Capture the cell that displays the provided text and extract its (x, y) central coordinate. 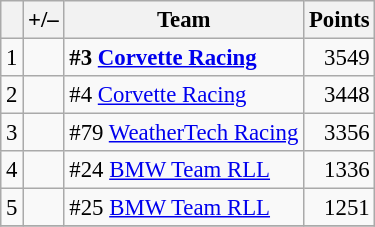
Team (184, 20)
2 (12, 95)
+/– (44, 20)
5 (12, 208)
3356 (340, 133)
1336 (340, 170)
1 (12, 58)
Points (340, 20)
1251 (340, 208)
4 (12, 170)
#4 Corvette Racing (184, 95)
3 (12, 133)
#79 WeatherTech Racing (184, 133)
3448 (340, 95)
#3 Corvette Racing (184, 58)
#24 BMW Team RLL (184, 170)
#25 BMW Team RLL (184, 208)
3549 (340, 58)
